Pinpoint the cell where the given text exists, returning its [x, y] midpoint coordinate. 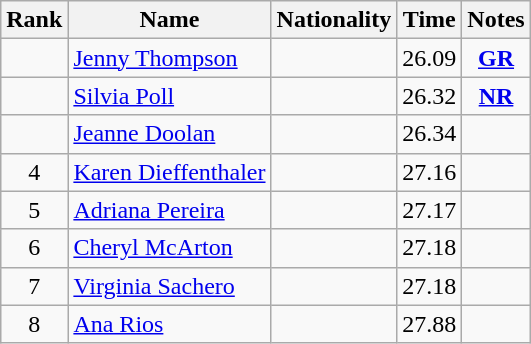
6 [34, 248]
26.32 [430, 96]
26.34 [430, 134]
7 [34, 286]
Rank [34, 20]
Ana Rios [170, 324]
Cheryl McArton [170, 248]
8 [34, 324]
5 [34, 210]
27.16 [430, 172]
NR [496, 96]
Karen Dieffenthaler [170, 172]
Notes [496, 20]
Nationality [334, 20]
27.88 [430, 324]
Virginia Sachero [170, 286]
GR [496, 58]
Jeanne Doolan [170, 134]
4 [34, 172]
27.17 [430, 210]
Time [430, 20]
Silvia Poll [170, 96]
Jenny Thompson [170, 58]
26.09 [430, 58]
Adriana Pereira [170, 210]
Name [170, 20]
